Detect which cell encompasses the target text, then output its [X, Y] center coordinate. 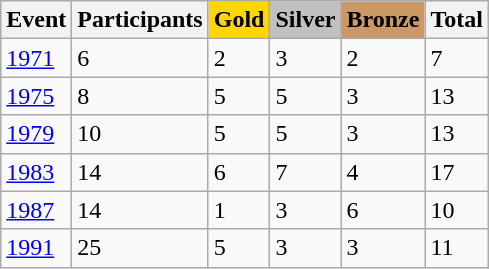
Bronze [383, 20]
1987 [36, 210]
Gold [239, 20]
1979 [36, 134]
Silver [306, 20]
1991 [36, 248]
Participants [140, 20]
4 [383, 172]
17 [457, 172]
25 [140, 248]
11 [457, 248]
1 [239, 210]
1971 [36, 58]
1975 [36, 96]
1983 [36, 172]
Total [457, 20]
8 [140, 96]
Event [36, 20]
